Capture the cell that displays the provided text and extract its (x, y) central coordinate. 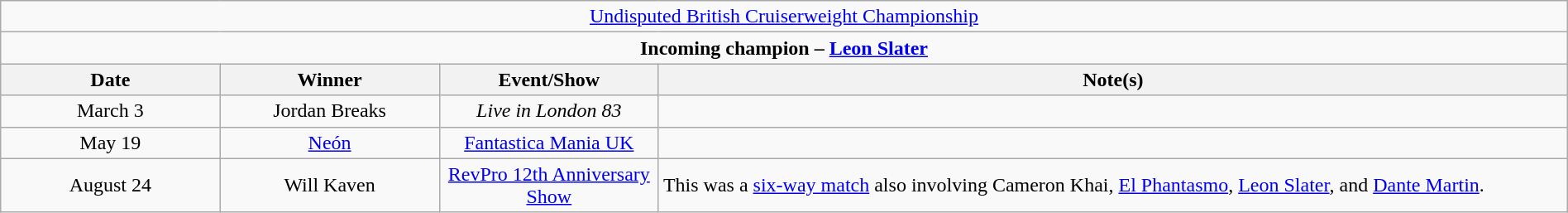
Undisputed British Cruiserweight Championship (784, 17)
Incoming champion – Leon Slater (784, 48)
Note(s) (1113, 80)
Event/Show (549, 80)
RevPro 12th Anniversary Show (549, 186)
Date (111, 80)
Will Kaven (329, 186)
March 3 (111, 111)
This was a six-way match also involving Cameron Khai, El Phantasmo, Leon Slater, and Dante Martin. (1113, 186)
Jordan Breaks (329, 111)
Live in London 83 (549, 111)
Winner (329, 80)
August 24 (111, 186)
Fantastica Mania UK (549, 143)
Neón (329, 143)
May 19 (111, 143)
